Pinpoint the cell where the given text exists, returning its [x, y] midpoint coordinate. 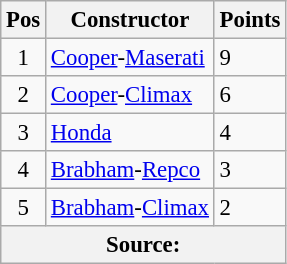
Source: [144, 245]
Constructor [130, 20]
5 [24, 208]
Pos [24, 20]
9 [250, 58]
Points [250, 20]
Cooper-Maserati [130, 58]
Honda [130, 133]
Cooper-Climax [130, 95]
1 [24, 58]
Brabham-Climax [130, 208]
Brabham-Repco [130, 170]
6 [250, 95]
